Determine the [x, y] coordinate at the center of the cell enclosing the given text.  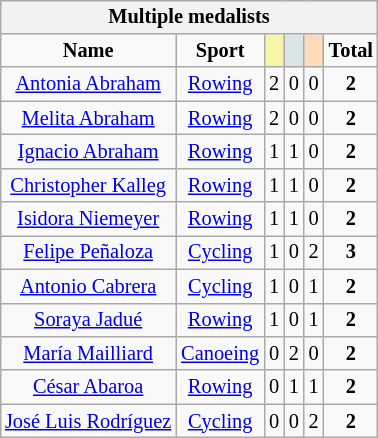
Antonia Abraham [88, 84]
Sport [220, 51]
Multiple medalists [189, 17]
María Mailliard [88, 354]
Ignacio Abraham [88, 152]
Total [351, 51]
3 [351, 253]
Name [88, 51]
Isidora Niemeyer [88, 219]
Soraya Jadué [88, 320]
Christopher Kalleg [88, 185]
José Luis Rodríguez [88, 421]
Melita Abraham [88, 118]
Antonio Cabrera [88, 286]
Canoeing [220, 354]
César Abaroa [88, 387]
Felipe Peñaloza [88, 253]
